Determine the (X, Y) coordinate at the center of the cell enclosing the given text.  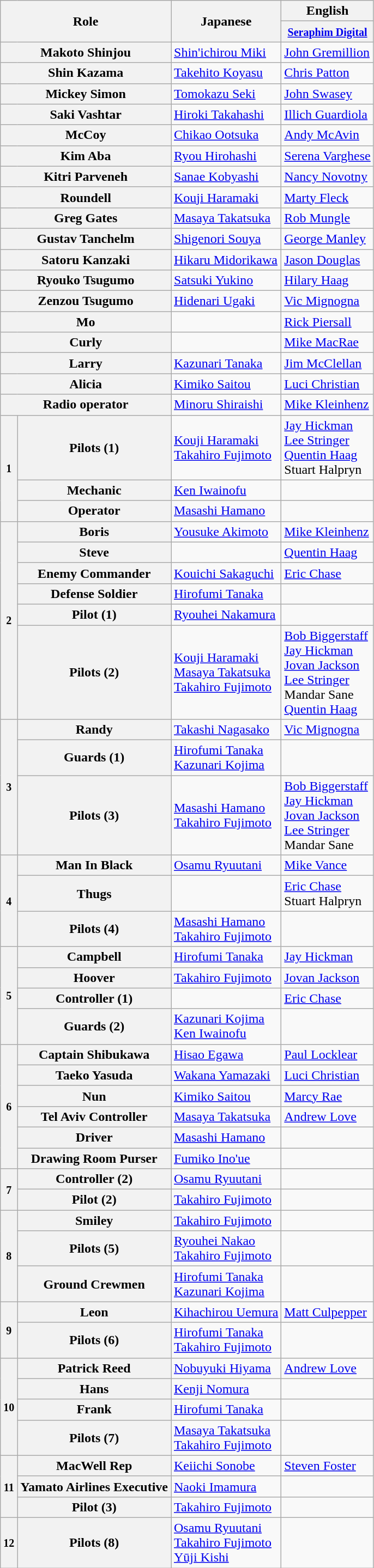
Steven Foster (327, 1466)
Kihachirou Uemura (226, 1312)
Kenji Nomura (226, 1389)
Smiley (94, 1221)
Hans (94, 1389)
Man In Black (94, 865)
Hikaru Midorikawa (226, 260)
Defense Soldier (94, 594)
Controller (1) (94, 998)
Jay Hickman (327, 957)
Enemy Commander (94, 573)
Kitri Parveneh (86, 176)
Ryouko Tsugumo (86, 280)
Drawing Room Purser (94, 1158)
McCoy (86, 135)
Kouji Haramaki (226, 197)
Marcy Rae (327, 1096)
Kouji HaramakiMasaya TakatsukaTakahiro Fujimoto (226, 672)
Nancy Novotny (327, 176)
Japanese (226, 21)
Guards (2) (94, 1026)
Paul Locklear (327, 1054)
Controller (2) (94, 1179)
2 (9, 620)
Keiichi Sonobe (226, 1466)
Hoover (94, 978)
Taeko Yasuda (94, 1075)
Pilots (2) (94, 672)
Hilary Haag (327, 280)
Rick Piersall (327, 322)
Mickey Simon (86, 94)
Chris Patton (327, 73)
12 (9, 1542)
10 (9, 1406)
Captain Shibukawa (94, 1054)
Rob Mungle (327, 218)
1 (9, 468)
11 (9, 1486)
Shin Kazama (86, 73)
Greg Gates (86, 218)
Matt Culpepper (327, 1312)
7 (9, 1189)
Takehito Koyasu (226, 73)
Shigenori Souya (226, 239)
Nobuyuki Hiyama (226, 1368)
Pilot (2) (94, 1200)
English (327, 11)
Bob BiggerstaffJay HickmanJovan JacksonLee StringerMandar SaneQuentin Haag (327, 672)
Shin'ichirou Miki (226, 52)
George Manley (327, 239)
Curly (86, 343)
Jay HickmanLee StringerQuentin HaagStuart Halpryn (327, 448)
Kazunari KojimaKen Iwainofu (226, 1026)
Sanae Kobyashi (226, 176)
John Gremillion (327, 52)
Wakana Yamazaki (226, 1075)
Zenzou Tsugumo (86, 301)
Pilots (1) (94, 448)
Minoru Shiraishi (226, 405)
Fumiko Ino'ue (226, 1158)
Tel Aviv Controller (94, 1116)
Pilots (7) (94, 1438)
Ground Crewmen (94, 1284)
3 (9, 788)
Role (86, 21)
Osamu RyuutaniTakahiro FujimotoYūji Kishi (226, 1542)
4 (9, 901)
Bob BiggerstaffJay HickmanJovan JacksonLee StringerMandar Sane (327, 815)
Kouichi Sakaguchi (226, 573)
Kazunari Tanaka (226, 363)
Hisao Egawa (226, 1054)
Yousuke Akimoto (226, 532)
Campbell (94, 957)
8 (9, 1256)
Seraphim Digital (327, 32)
Randy (94, 730)
Mechanic (94, 490)
Andy McAvin (327, 135)
Hirofumi TanakaTakahiro Fujimoto (226, 1340)
Thugs (94, 893)
Frank (94, 1410)
Quentin Haag (327, 552)
Hiroki Takahashi (226, 114)
Nun (94, 1096)
Pilots (6) (94, 1340)
Marty Fleck (327, 197)
Jim McClellan (327, 363)
Mo (86, 322)
9 (9, 1330)
Larry (86, 363)
5 (9, 996)
Patrick Reed (94, 1368)
Steve (94, 552)
Satsuki Yukino (226, 280)
Radio operator (86, 405)
Pilots (8) (94, 1542)
Mike Vance (327, 865)
Pilot (1) (94, 614)
Pilots (5) (94, 1248)
Alicia (86, 384)
Makoto Shinjou (86, 52)
Ryouhei NakaoTakahiro Fujimoto (226, 1248)
Takashi Nagasako (226, 730)
Pilots (4) (94, 929)
Operator (94, 511)
Roundell (86, 197)
Ryouhei Nakamura (226, 614)
Yamato Airlines Executive (94, 1486)
Hidenari Ugaki (226, 301)
Kouji HaramakiTakahiro Fujimoto (226, 448)
Illich Guardiola (327, 114)
Saki Vashtar (86, 114)
6 (9, 1106)
Gustav Tanchelm (86, 239)
Satoru Kanzaki (86, 260)
Kim Aba (86, 156)
Masaya TakatsukaTakahiro Fujimoto (226, 1438)
Pilot (3) (94, 1507)
Serena Varghese (327, 156)
Boris (94, 532)
Naoki Imamura (226, 1486)
Jason Douglas (327, 260)
MacWell Rep (94, 1466)
Driver (94, 1137)
Jovan Jackson (327, 978)
John Swasey (327, 94)
Ken Iwainofu (226, 490)
Tomokazu Seki (226, 94)
Leon (94, 1312)
Pilots (3) (94, 815)
Chikao Ootsuka (226, 135)
Guards (1) (94, 758)
Ryou Hirohashi (226, 156)
Mike MacRae (327, 343)
Eric ChaseStuart Halpryn (327, 893)
